Find where the given text appears and provide that cell's center as (X, Y) coordinate. 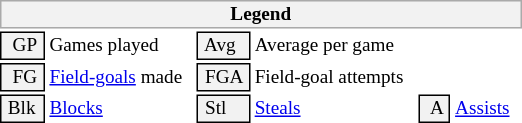
Average per game (334, 46)
Blk (22, 108)
GP (22, 46)
Avg (224, 46)
FG (22, 77)
FGA (224, 77)
Steals (334, 108)
A (434, 108)
Assists (488, 108)
Games played (121, 46)
Stl (224, 108)
Field-goal attempts (334, 77)
Field-goals made (121, 77)
Blocks (121, 108)
Legend (261, 14)
